Return the [x, y] coordinate for the center point of the cell that contains the specified text.  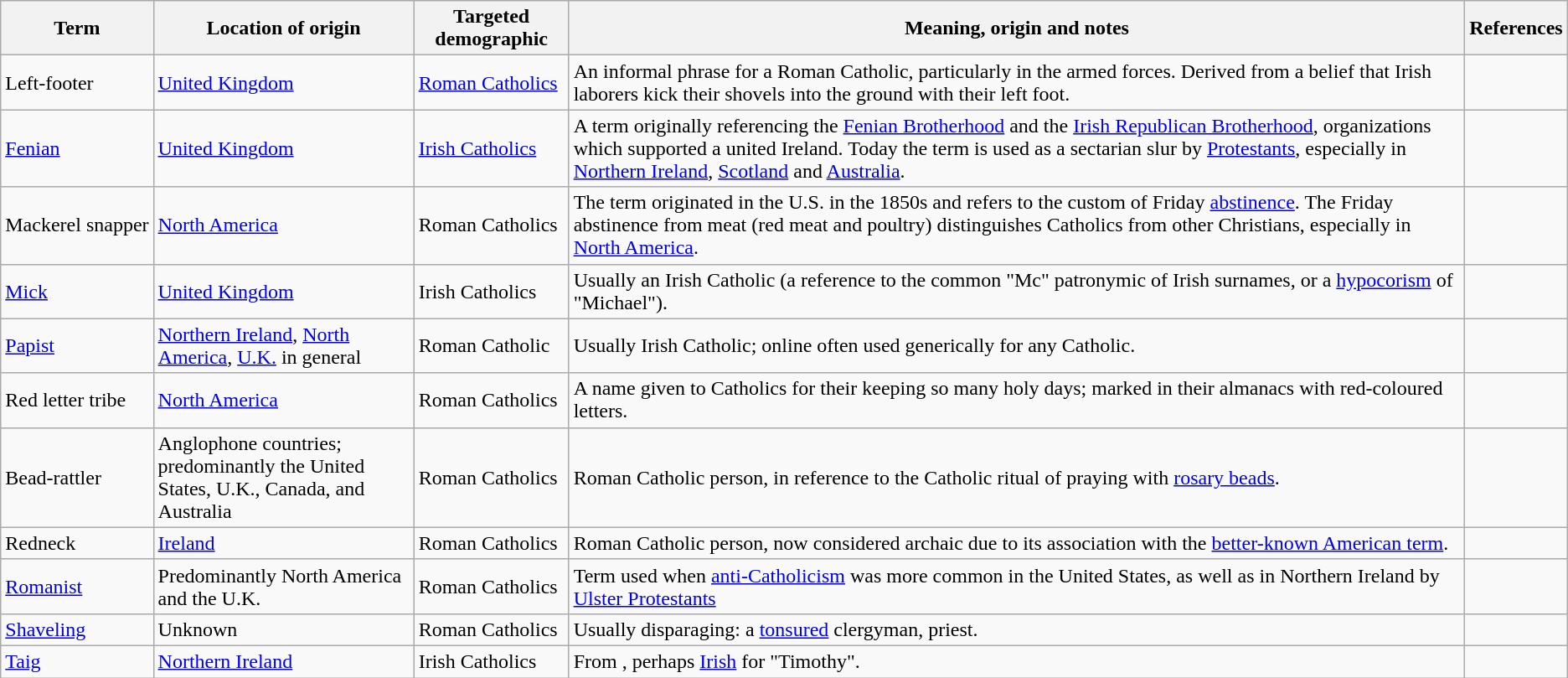
Shaveling [77, 629]
From , perhaps Irish for "Timothy". [1017, 661]
Usually an Irish Catholic (a reference to the common "Mc" patronymic of Irish surnames, or a hypocorism of "Michael"). [1017, 292]
Roman Catholic person, in reference to the Catholic ritual of praying with rosary beads. [1017, 478]
A name given to Catholics for their keeping so many holy days; marked in their almanacs with red-coloured letters. [1017, 401]
Romanist [77, 587]
Red letter tribe [77, 401]
Papist [77, 345]
Fenian [77, 148]
Meaning, origin and notes [1017, 28]
Roman Catholic [491, 345]
Bead-rattler [77, 478]
Roman Catholic person, now considered archaic due to its association with the better-known American term. [1017, 543]
Usually Irish Catholic; online often used generically for any Catholic. [1017, 345]
Left-footer [77, 82]
Location of origin [283, 28]
Redneck [77, 543]
Predominantly North America and the U.K. [283, 587]
Taig [77, 661]
Anglophone countries; predominantly the United States, U.K., Canada, and Australia [283, 478]
Term used when anti-Catholicism was more common in the United States, as well as in Northern Ireland by Ulster Protestants [1017, 587]
Unknown [283, 629]
Targeted demographic [491, 28]
Mackerel snapper [77, 225]
Mick [77, 292]
Ireland [283, 543]
References [1516, 28]
Term [77, 28]
Usually disparaging: a tonsured clergyman, priest. [1017, 629]
Northern Ireland, North America, U.K. in general [283, 345]
Northern Ireland [283, 661]
